Find where the given text appears and provide that cell's center as (X, Y) coordinate. 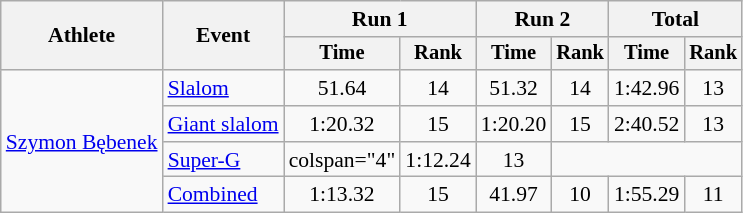
51.64 (342, 88)
Combined (224, 195)
51.32 (514, 88)
1:55.29 (646, 195)
11 (713, 195)
Slalom (224, 88)
1:20.20 (514, 124)
Run 1 (380, 19)
Total (676, 19)
1:20.32 (342, 124)
10 (580, 195)
1:42.96 (646, 88)
Athlete (82, 36)
1:13.32 (342, 195)
41.97 (514, 195)
2:40.52 (646, 124)
Giant slalom (224, 124)
colspan="4" (342, 160)
Super-G (224, 160)
Event (224, 36)
1:12.24 (438, 160)
Run 2 (542, 19)
Szymon Bębenek (82, 141)
